Capture the cell that displays the provided text and extract its (X, Y) central coordinate. 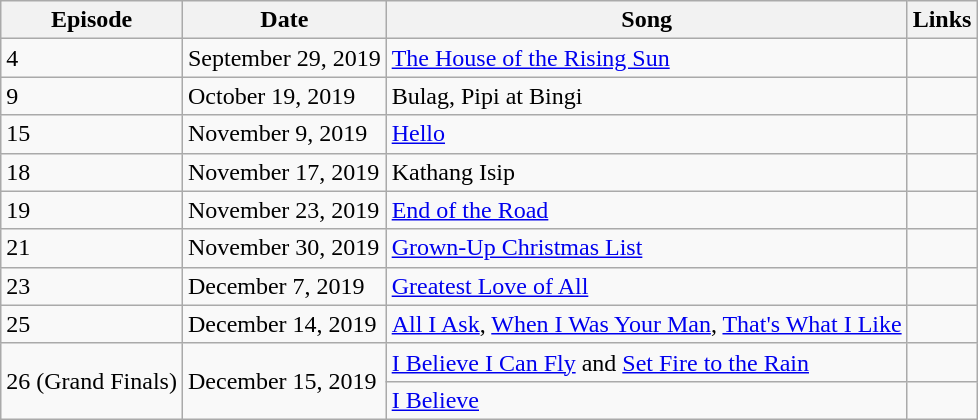
November 9, 2019 (284, 134)
21 (92, 248)
9 (92, 96)
The House of the Rising Sun (646, 58)
November 30, 2019 (284, 248)
November 23, 2019 (284, 210)
Date (284, 20)
Greatest Love of All (646, 286)
18 (92, 172)
October 19, 2019 (284, 96)
I Believe (646, 400)
December 15, 2019 (284, 381)
Bulag, Pipi at Bingi (646, 96)
End of the Road (646, 210)
December 7, 2019 (284, 286)
Episode (92, 20)
25 (92, 324)
Song (646, 20)
Hello (646, 134)
23 (92, 286)
26 (Grand Finals) (92, 381)
4 (92, 58)
All I Ask, When I Was Your Man, That's What I Like (646, 324)
19 (92, 210)
Kathang Isip (646, 172)
September 29, 2019 (284, 58)
Links (942, 20)
December 14, 2019 (284, 324)
Grown-Up Christmas List (646, 248)
15 (92, 134)
November 17, 2019 (284, 172)
I Believe I Can Fly and Set Fire to the Rain (646, 362)
